Search for the cell housing the specified text and yield its (x, y) center coordinate. 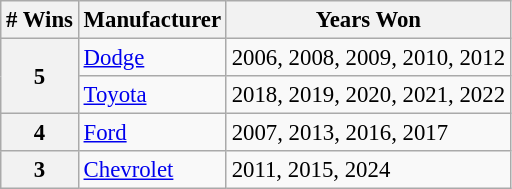
Toyota (152, 95)
2006, 2008, 2009, 2010, 2012 (368, 58)
2011, 2015, 2024 (368, 170)
# Wins (40, 20)
Years Won (368, 20)
2018, 2019, 2020, 2021, 2022 (368, 95)
Manufacturer (152, 20)
5 (40, 76)
Dodge (152, 58)
4 (40, 133)
Chevrolet (152, 170)
Ford (152, 133)
3 (40, 170)
2007, 2013, 2016, 2017 (368, 133)
